Detect which cell encompasses the target text, then output its (X, Y) center coordinate. 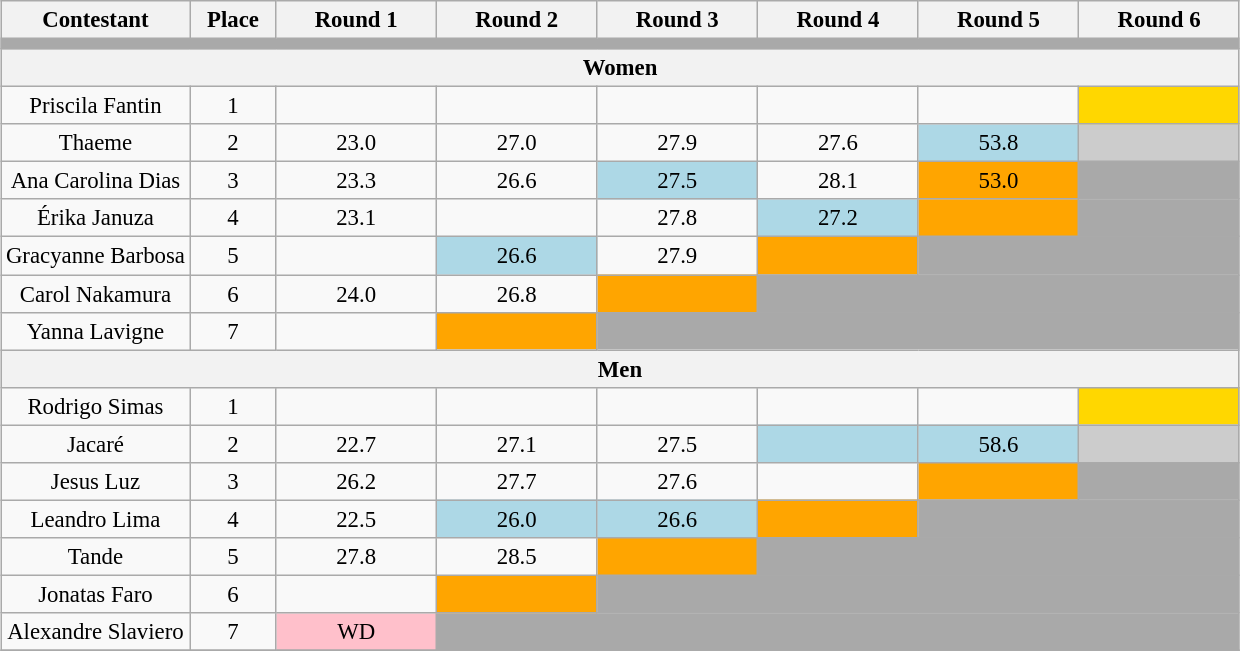
27.1 (516, 444)
27.7 (516, 481)
24.0 (356, 293)
Érika Januza (96, 218)
28.1 (838, 181)
Ana Carolina Dias (96, 181)
23.0 (356, 143)
53.8 (998, 143)
Round 6 (1160, 20)
WD (356, 632)
Women (620, 68)
Thaeme (96, 143)
Round 5 (998, 20)
26.8 (516, 293)
Carol Nakamura (96, 293)
Place (233, 20)
Yanna Lavigne (96, 331)
Jacaré (96, 444)
Round 1 (356, 20)
Round 4 (838, 20)
22.5 (356, 519)
Contestant (96, 20)
26.2 (356, 481)
Men (620, 369)
Round 3 (678, 20)
27.0 (516, 143)
Gracyanne Barbosa (96, 256)
28.5 (516, 557)
53.0 (998, 181)
Jonatas Faro (96, 594)
Priscila Fantin (96, 106)
26.0 (516, 519)
Round 2 (516, 20)
Rodrigo Simas (96, 406)
27.2 (838, 218)
Tande (96, 557)
Leandro Lima (96, 519)
Alexandre Slaviero (96, 632)
22.7 (356, 444)
23.3 (356, 181)
58.6 (998, 444)
23.1 (356, 218)
Jesus Luz (96, 481)
